Locate the cell with the specified text and output its [x, y] center coordinate. 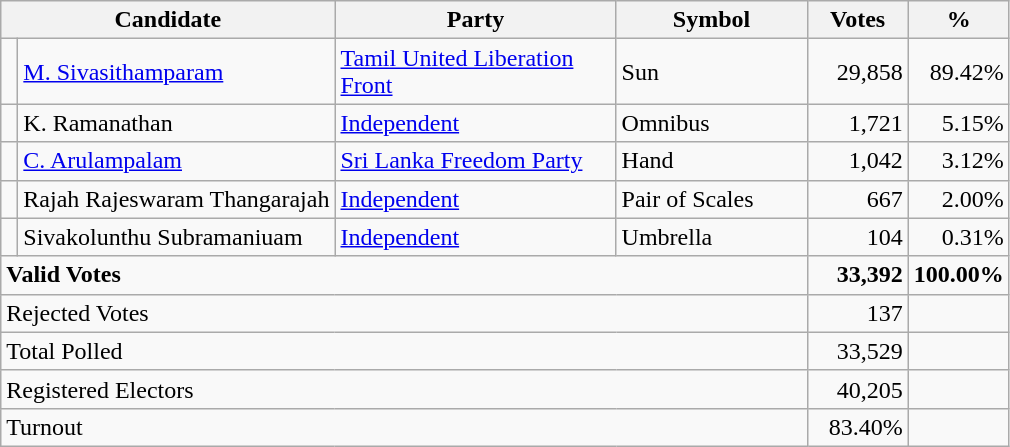
K. Ramanathan [176, 123]
Hand [712, 161]
Pair of Scales [712, 199]
C. Arulampalam [176, 161]
89.42% [958, 72]
2.00% [958, 199]
5.15% [958, 123]
Sivakolunthu Subramaniuam [176, 237]
Total Polled [404, 351]
Party [476, 20]
Registered Electors [404, 389]
137 [858, 313]
Omnibus [712, 123]
40,205 [858, 389]
104 [858, 237]
Symbol [712, 20]
Candidate [168, 20]
1,721 [858, 123]
Umbrella [712, 237]
33,392 [858, 275]
M. Sivasithamparam [176, 72]
29,858 [858, 72]
Turnout [404, 427]
Valid Votes [404, 275]
3.12% [958, 161]
% [958, 20]
100.00% [958, 275]
33,529 [858, 351]
Sri Lanka Freedom Party [476, 161]
Rajah Rajeswaram Thangarajah [176, 199]
0.31% [958, 237]
1,042 [858, 161]
Votes [858, 20]
Tamil United Liberation Front [476, 72]
Rejected Votes [404, 313]
Sun [712, 72]
667 [858, 199]
83.40% [858, 427]
